Pinpoint the cell where the given text exists, returning its [x, y] midpoint coordinate. 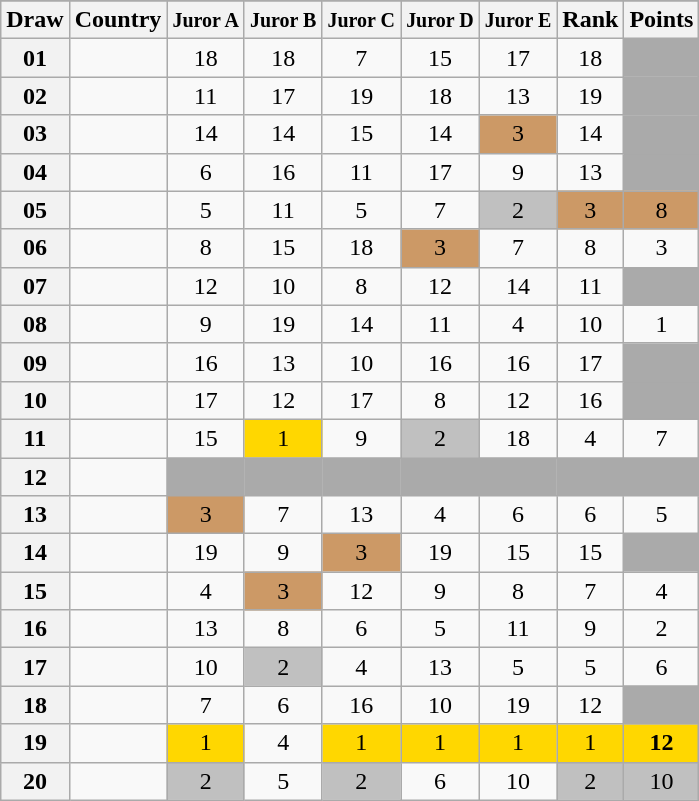
Rank [590, 20]
Juror A [206, 20]
03 [35, 134]
01 [35, 58]
07 [35, 286]
Draw [35, 20]
Juror C [362, 20]
Juror D [440, 20]
Juror E [518, 20]
Points [662, 20]
02 [35, 96]
09 [35, 362]
20 [35, 781]
08 [35, 324]
04 [35, 172]
06 [35, 248]
Country [118, 20]
Juror B [283, 20]
05 [35, 210]
